Extract the [X, Y] coordinate from the center of the cell holding the provided text.  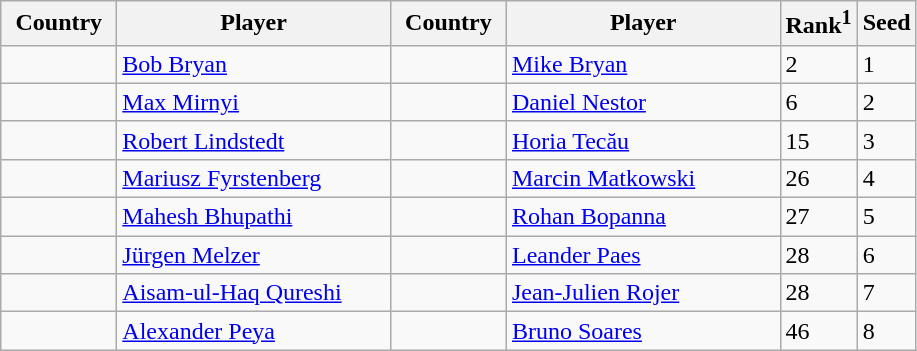
Robert Lindstedt [254, 140]
Horia Tecău [643, 140]
15 [818, 140]
7 [886, 293]
Mahesh Bhupathi [254, 217]
Alexander Peya [254, 331]
Jean-Julien Rojer [643, 293]
Aisam-ul-Haq Qureshi [254, 293]
Bob Bryan [254, 64]
Mike Bryan [643, 64]
3 [886, 140]
Bruno Soares [643, 331]
Rank1 [818, 24]
Leander Paes [643, 255]
Jürgen Melzer [254, 255]
Marcin Matkowski [643, 178]
5 [886, 217]
Mariusz Fyrstenberg [254, 178]
1 [886, 64]
Rohan Bopanna [643, 217]
8 [886, 331]
Max Mirnyi [254, 102]
27 [818, 217]
26 [818, 178]
46 [818, 331]
4 [886, 178]
Seed [886, 24]
Daniel Nestor [643, 102]
